Output the (X, Y) coordinate of the center of the cell containing the given text.  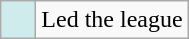
Led the league (112, 20)
